Pinpoint the cell where the given text exists, returning its [X, Y] midpoint coordinate. 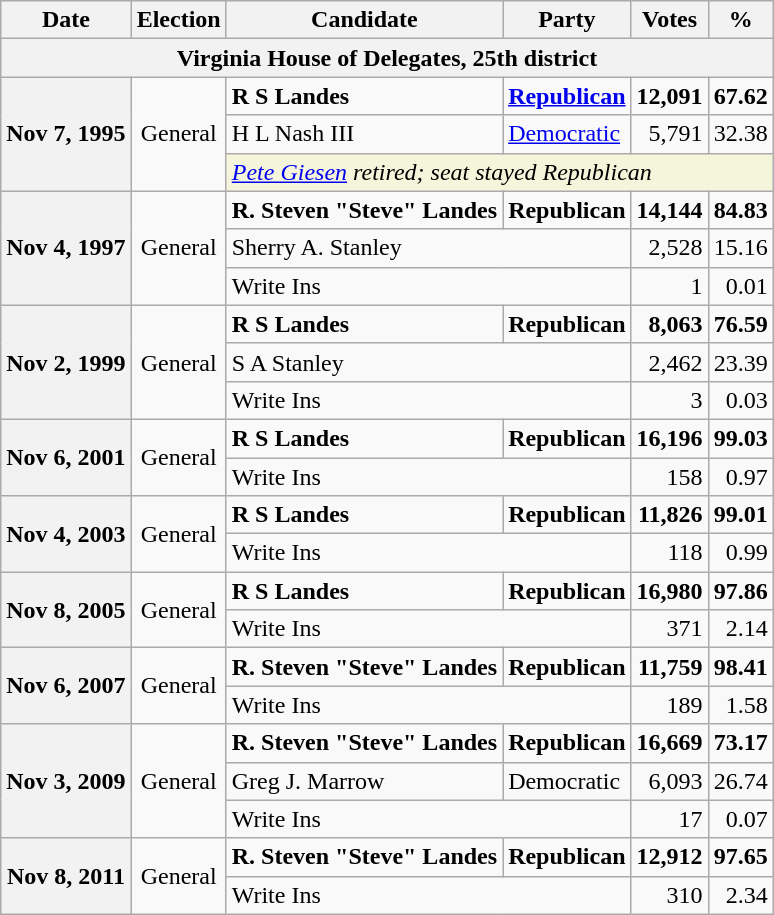
Nov 3, 2009 [66, 781]
Virginia House of Delegates, 25th district [387, 58]
67.62 [740, 96]
12,912 [670, 857]
8,063 [670, 324]
371 [670, 629]
0.01 [740, 286]
Votes [670, 20]
Nov 4, 2003 [66, 534]
26.74 [740, 781]
16,669 [670, 743]
16,196 [670, 438]
Greg J. Marrow [364, 781]
23.39 [740, 362]
Nov 6, 2007 [66, 686]
97.65 [740, 857]
0.97 [740, 477]
Sherry A. Stanley [428, 248]
12,091 [670, 96]
32.38 [740, 134]
Nov 4, 1997 [66, 248]
1.58 [740, 705]
% [740, 20]
6,093 [670, 781]
2,462 [670, 362]
Date [66, 20]
2,528 [670, 248]
2.14 [740, 629]
14,144 [670, 210]
99.03 [740, 438]
Election [178, 20]
3 [670, 400]
5,791 [670, 134]
97.86 [740, 591]
118 [670, 553]
84.83 [740, 210]
Party [567, 20]
2.34 [740, 895]
189 [670, 705]
310 [670, 895]
158 [670, 477]
Nov 8, 2005 [66, 610]
0.99 [740, 553]
Nov 8, 2011 [66, 876]
0.03 [740, 400]
Pete Giesen retired; seat stayed Republican [500, 172]
76.59 [740, 324]
Nov 7, 1995 [66, 134]
15.16 [740, 248]
Candidate [364, 20]
11,759 [670, 667]
Nov 6, 2001 [66, 457]
11,826 [670, 515]
73.17 [740, 743]
98.41 [740, 667]
Nov 2, 1999 [66, 362]
H L Nash III [364, 134]
16,980 [670, 591]
0.07 [740, 819]
99.01 [740, 515]
17 [670, 819]
1 [670, 286]
S A Stanley [428, 362]
